Return [X, Y] of the center of cell containing provided text 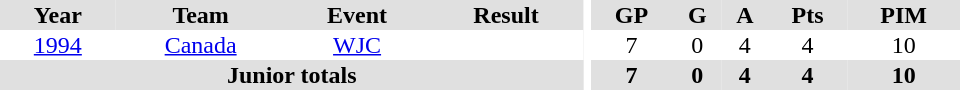
PIM [904, 15]
Canada [201, 45]
Event [358, 15]
Year [58, 15]
Pts [808, 15]
Team [201, 15]
1994 [58, 45]
A [745, 15]
GP [631, 15]
Junior totals [292, 75]
G [698, 15]
Result [506, 15]
WJC [358, 45]
